For the text-containing cell, return its midpoint in (x, y) coordinate format. 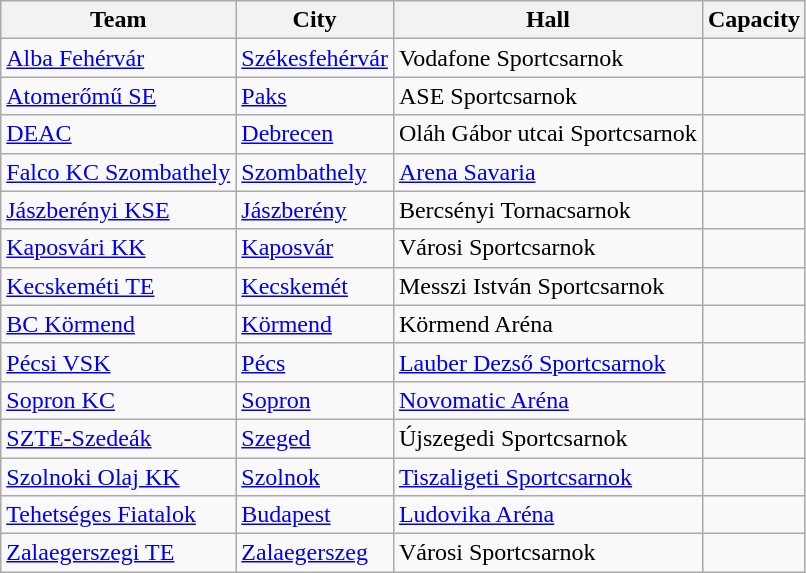
Székesfehérvár (315, 58)
Paks (315, 96)
Capacity (754, 20)
Kecskemét (315, 286)
Sopron KC (118, 400)
Ludovika Aréna (548, 515)
Bercsényi Tornacsarnok (548, 210)
Arena Savaria (548, 172)
Körmend Aréna (548, 324)
ASE Sportcsarnok (548, 96)
Zalaegerszeg (315, 553)
Novomatic Aréna (548, 400)
Körmend (315, 324)
Alba Fehérvár (118, 58)
Lauber Dezső Sportcsarnok (548, 362)
Pécs (315, 362)
Oláh Gábor utcai Sportcsarnok (548, 134)
Team (118, 20)
SZTE-Szedeák (118, 438)
Debrecen (315, 134)
Jászberényi KSE (118, 210)
Tiszaligeti Sportcsarnok (548, 477)
DEAC (118, 134)
BC Körmend (118, 324)
Budapest (315, 515)
Kaposvári KK (118, 248)
Kaposvár (315, 248)
City (315, 20)
Falco KC Szombathely (118, 172)
Tehetséges Fiatalok (118, 515)
Vodafone Sportcsarnok (548, 58)
Messzi István Sportcsarnok (548, 286)
Atomerőmű SE (118, 96)
Hall (548, 20)
Pécsi VSK (118, 362)
Jászberény (315, 210)
Szeged (315, 438)
Újszegedi Sportcsarnok (548, 438)
Kecskeméti TE (118, 286)
Szolnoki Olaj KK (118, 477)
Zalaegerszegi TE (118, 553)
Szombathely (315, 172)
Sopron (315, 400)
Szolnok (315, 477)
